Detect which cell encompasses the target text, then output its [x, y] center coordinate. 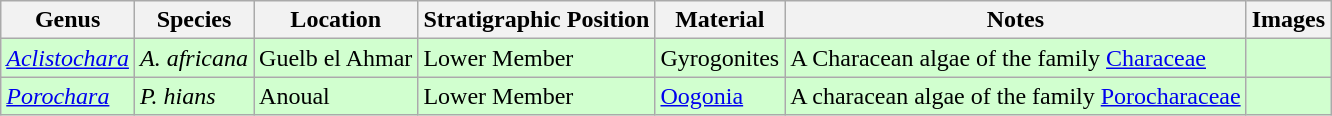
Species [194, 20]
Stratigraphic Position [536, 20]
P. hians [194, 96]
Aclistochara [68, 58]
Material [720, 20]
Gyrogonites [720, 58]
Location [336, 20]
Porochara [68, 96]
A characean algae of the family Porocharaceae [1016, 96]
Anoual [336, 96]
Genus [68, 20]
Images [1288, 20]
A. africana [194, 58]
Oogonia [720, 96]
Notes [1016, 20]
Guelb el Ahmar [336, 58]
A Characean algae of the family Characeae [1016, 58]
